Identify which cell holds the provided text, then report its (x, y) central coordinate. 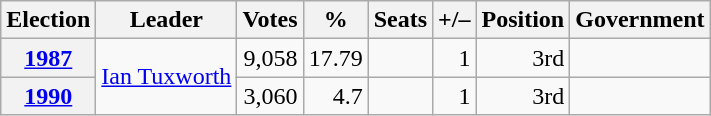
% (336, 20)
1987 (48, 58)
Government (640, 20)
Election (48, 20)
3,060 (270, 96)
1990 (48, 96)
+/– (454, 20)
Seats (400, 20)
Position (523, 20)
4.7 (336, 96)
Votes (270, 20)
9,058 (270, 58)
Ian Tuxworth (166, 77)
17.79 (336, 58)
Leader (166, 20)
